Return the (X, Y) coordinate for the center point of the cell that contains the specified text.  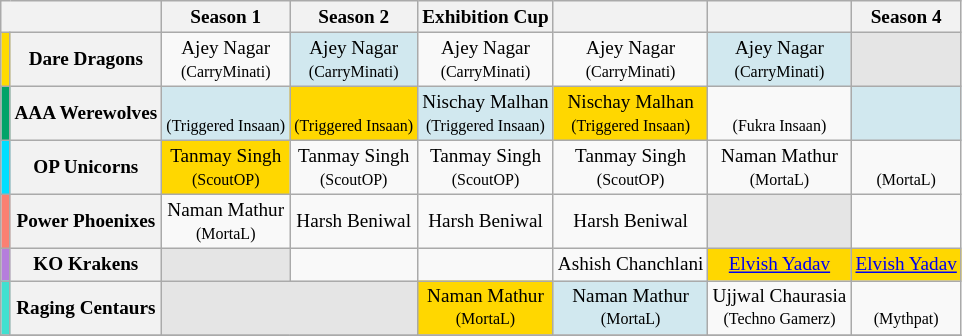
Exhibition Cup (486, 17)
(Fukra Insaan) (780, 113)
Dare Dragons (86, 59)
OP Unicorns (86, 167)
Ujjwal Chaurasia(Techno Gamerz) (780, 307)
(Mythpat) (906, 307)
Season 1 (226, 17)
Ashish Chanchlani (630, 265)
AAA Werewolves (86, 113)
Season 4 (906, 17)
Raging Centaurs (86, 307)
Power Phoenixes (86, 222)
Season 2 (354, 17)
(MortaL) (906, 167)
KO Krakens (86, 265)
